From the cell containing the given text, extract its center point as (X, Y) coordinate. 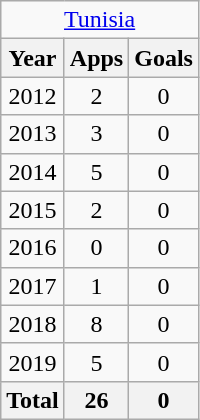
26 (96, 400)
2014 (33, 172)
2016 (33, 248)
8 (96, 324)
Apps (96, 58)
Goals (164, 58)
2015 (33, 210)
2017 (33, 286)
Year (33, 58)
Total (33, 400)
2019 (33, 362)
2012 (33, 96)
2018 (33, 324)
Tunisia (100, 20)
3 (96, 134)
1 (96, 286)
2013 (33, 134)
